From the cell containing the given text, extract its center point as [X, Y] coordinate. 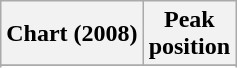
Peakposition [189, 34]
Chart (2008) [72, 34]
